From the cell containing the given text, extract its center point as [X, Y] coordinate. 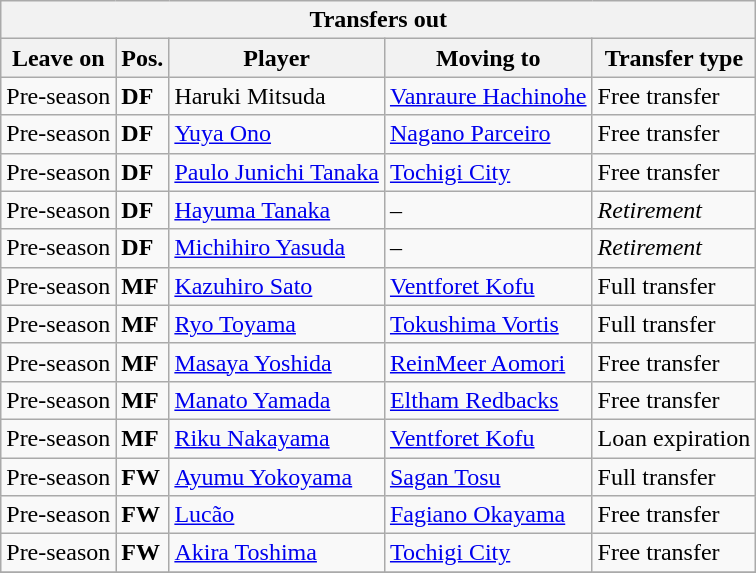
Kazuhiro Sato [277, 286]
Lucão [277, 515]
Transfer type [674, 58]
Player [277, 58]
Moving to [488, 58]
Sagan Tosu [488, 477]
Transfers out [378, 20]
Fagiano Okayama [488, 515]
Pos. [142, 58]
Ryo Toyama [277, 324]
Riku Nakayama [277, 438]
Nagano Parceiro [488, 134]
Loan expiration [674, 438]
Yuya Ono [277, 134]
Ayumu Yokoyama [277, 477]
Masaya Yoshida [277, 362]
ReinMeer Aomori [488, 362]
Eltham Redbacks [488, 400]
Hayuma Tanaka [277, 210]
Paulo Junichi Tanaka [277, 172]
Michihiro Yasuda [277, 248]
Tokushima Vortis [488, 324]
Leave on [58, 58]
Haruki Mitsuda [277, 96]
Akira Toshima [277, 553]
Manato Yamada [277, 400]
Vanraure Hachinohe [488, 96]
